Search for the cell housing the specified text and yield its (X, Y) center coordinate. 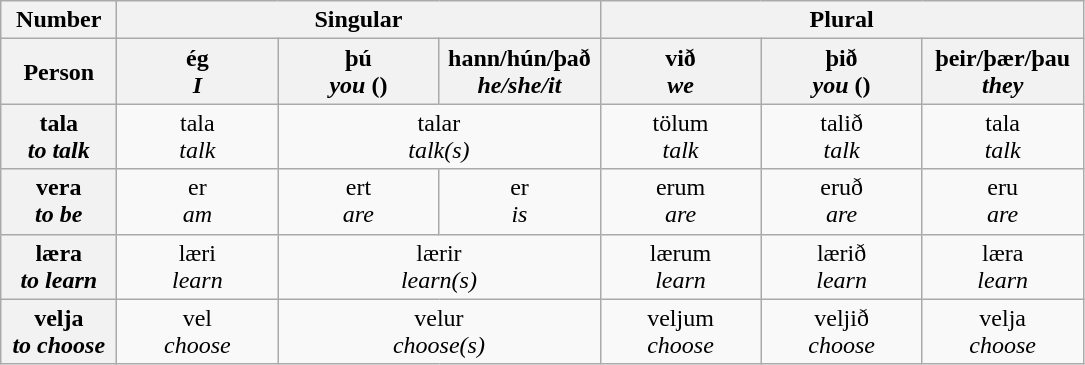
veljato choose (59, 332)
eram (198, 202)
erumare (680, 202)
lærirlearn(s) (439, 266)
Singular (358, 20)
Plural (842, 20)
lærumlearn (680, 266)
eruare (1002, 202)
læralearn (1002, 266)
þúyou () (358, 72)
lærato learn (59, 266)
veljumchoose (680, 332)
talato talk (59, 136)
velurchoose(s) (439, 332)
Number (59, 20)
þeir/þær/þauthey (1002, 72)
taliðtalk (842, 136)
þiðyou () (842, 72)
hann/hún/þaðhe/she/it (520, 72)
læriðlearn (842, 266)
viðwe (680, 72)
veljiðchoose (842, 332)
verato be (59, 202)
eruðare (842, 202)
eris (520, 202)
veljachoose (1002, 332)
ertare (358, 202)
tölumtalk (680, 136)
égI (198, 72)
Person (59, 72)
velchoose (198, 332)
talartalk(s) (439, 136)
lærilearn (198, 266)
